Detect which cell encompasses the target text, then output its [X, Y] center coordinate. 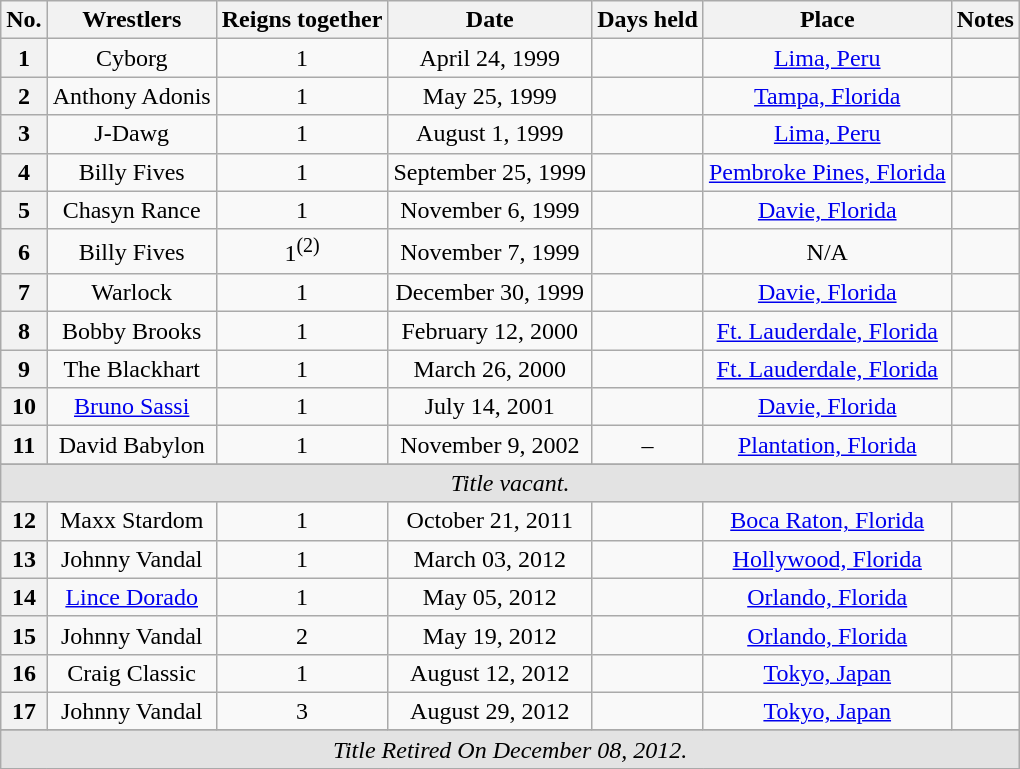
August 29, 2012 [490, 711]
Hollywood, Florida [827, 559]
17 [24, 711]
Date [490, 20]
October 21, 2011 [490, 521]
11 [24, 445]
1(2) [302, 252]
15 [24, 635]
– [648, 445]
September 25, 1999 [490, 172]
May 25, 1999 [490, 96]
Wrestlers [132, 20]
5 [24, 210]
Anthony Adonis [132, 96]
Warlock [132, 293]
March 03, 2012 [490, 559]
July 14, 2001 [490, 407]
Bruno Sassi [132, 407]
May 19, 2012 [490, 635]
10 [24, 407]
Cyborg [132, 58]
Title Retired On December 08, 2012. [510, 749]
Days held [648, 20]
February 12, 2000 [490, 331]
August 1, 1999 [490, 134]
Boca Raton, Florida [827, 521]
Tampa, Florida [827, 96]
Maxx Stardom [132, 521]
Plantation, Florida [827, 445]
7 [24, 293]
Bobby Brooks [132, 331]
J-Dawg [132, 134]
Chasyn Rance [132, 210]
12 [24, 521]
13 [24, 559]
Reigns together [302, 20]
November 9, 2002 [490, 445]
December 30, 1999 [490, 293]
March 26, 2000 [490, 369]
David Babylon [132, 445]
Title vacant. [510, 483]
Lince Dorado [132, 597]
9 [24, 369]
The Blackhart [132, 369]
No. [24, 20]
November 7, 1999 [490, 252]
November 6, 1999 [490, 210]
N/A [827, 252]
6 [24, 252]
8 [24, 331]
14 [24, 597]
August 12, 2012 [490, 673]
4 [24, 172]
May 05, 2012 [490, 597]
April 24, 1999 [490, 58]
16 [24, 673]
Craig Classic [132, 673]
Pembroke Pines, Florida [827, 172]
Place [827, 20]
Notes [985, 20]
